Locate the cell with the specified text and output its (x, y) center coordinate. 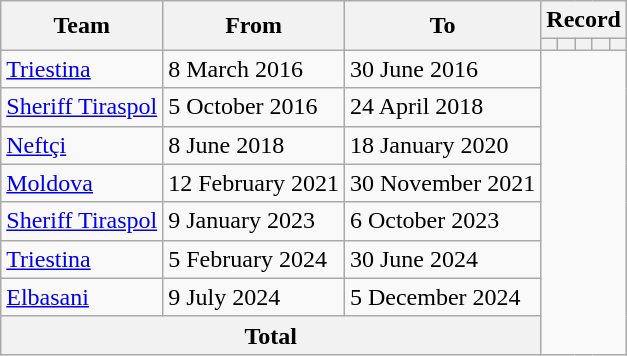
5 February 2024 (254, 259)
To (442, 26)
30 November 2021 (442, 183)
Neftçi (82, 145)
8 June 2018 (254, 145)
Team (82, 26)
8 March 2016 (254, 69)
30 June 2024 (442, 259)
5 December 2024 (442, 297)
30 June 2016 (442, 69)
Moldova (82, 183)
Elbasani (82, 297)
24 April 2018 (442, 107)
9 January 2023 (254, 221)
12 February 2021 (254, 183)
18 January 2020 (442, 145)
6 October 2023 (442, 221)
5 October 2016 (254, 107)
From (254, 26)
Total (271, 335)
Record (584, 20)
9 July 2024 (254, 297)
